For the text-containing cell, return its midpoint in (X, Y) coordinate format. 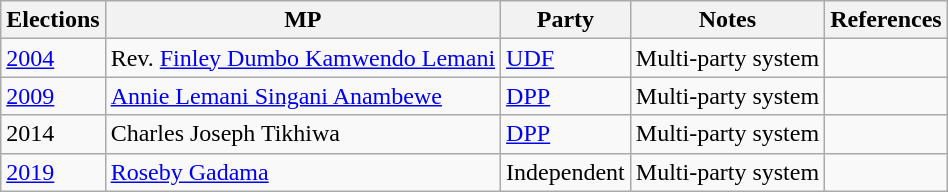
2019 (53, 172)
2004 (53, 58)
2014 (53, 134)
Party (566, 20)
Elections (53, 20)
MP (302, 20)
Annie Lemani Singani Anambewe (302, 96)
2009 (53, 96)
Independent (566, 172)
UDF (566, 58)
Rev. Finley Dumbo Kamwendo Lemani (302, 58)
References (886, 20)
Roseby Gadama (302, 172)
Charles Joseph Tikhiwa (302, 134)
Notes (727, 20)
